Provide the (X, Y) coordinate of the cell's center where the given text is located.  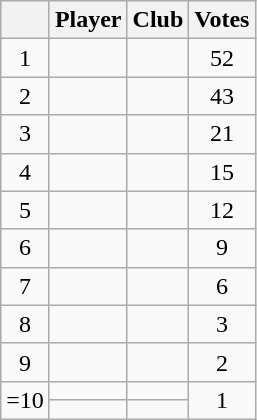
21 (222, 134)
8 (26, 324)
=10 (26, 400)
Club (158, 20)
Player (88, 20)
52 (222, 58)
12 (222, 210)
43 (222, 96)
4 (26, 172)
7 (26, 286)
15 (222, 172)
Votes (222, 20)
5 (26, 210)
